Determine the [X, Y] coordinate at the center of the cell enclosing the given text.  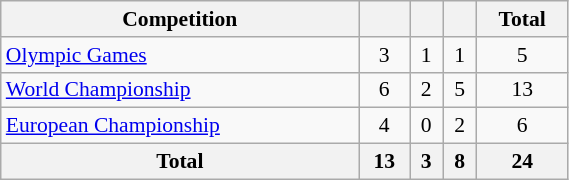
0 [426, 126]
24 [522, 162]
Olympic Games [180, 55]
Competition [180, 19]
4 [384, 126]
8 [460, 162]
European Championship [180, 126]
World Championship [180, 90]
